Return (X, Y) of the center of cell containing provided text 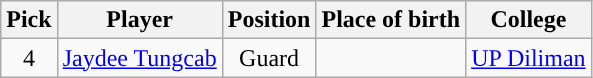
Place of birth (391, 20)
Pick (29, 20)
Position (269, 20)
Jaydee Tungcab (140, 58)
4 (29, 58)
UP Diliman (529, 58)
College (529, 20)
Player (140, 20)
Guard (269, 58)
